From the cell containing the given text, extract its center point as (X, Y) coordinate. 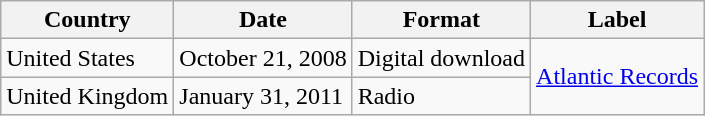
Country (88, 20)
Format (441, 20)
United States (88, 58)
Label (618, 20)
United Kingdom (88, 96)
Atlantic Records (618, 77)
Date (263, 20)
Digital download (441, 58)
October 21, 2008 (263, 58)
January 31, 2011 (263, 96)
Radio (441, 96)
